Output the (x, y) coordinate of the center of the cell containing the given text.  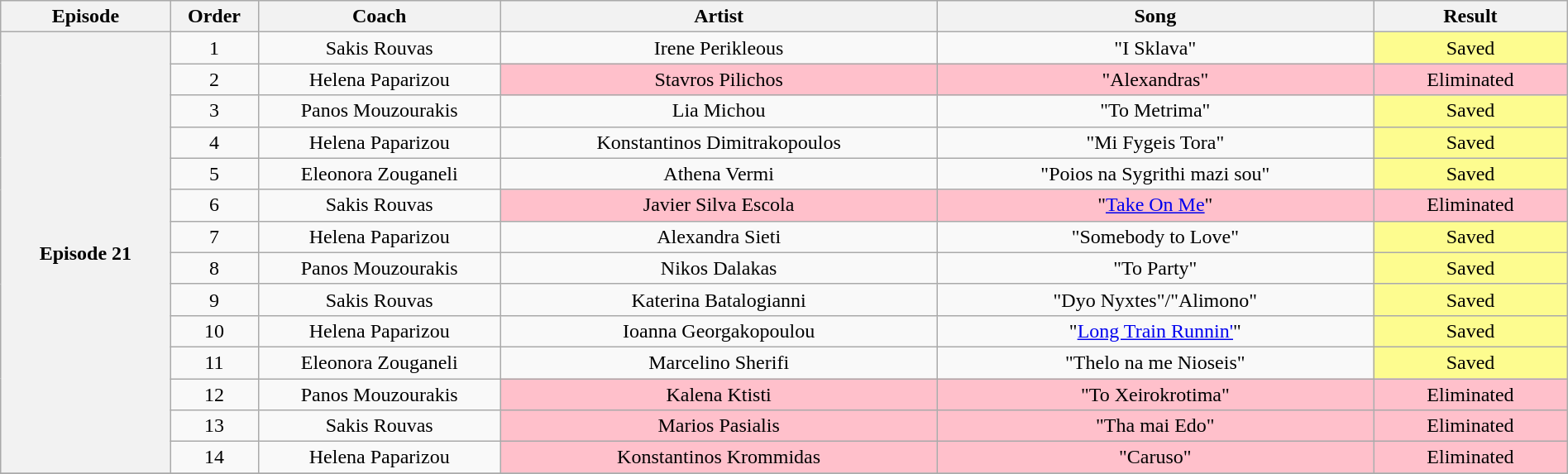
"Alexandras" (1155, 79)
"To Party" (1155, 268)
"To Xeirokrotima" (1155, 395)
6 (214, 205)
Marcelino Sherifi (719, 362)
"Caruso" (1155, 457)
11 (214, 362)
Irene Perikleous (719, 48)
Nikos Dalakas (719, 268)
Song (1155, 17)
Lia Michou (719, 111)
12 (214, 395)
14 (214, 457)
Konstantinos Krommidas (719, 457)
Kalena Ktisti (719, 395)
4 (214, 142)
Ioanna Georgakopoulou (719, 331)
"Long Train Runnin'" (1155, 331)
3 (214, 111)
Javier Silva Escola (719, 205)
"Take On Me" (1155, 205)
Result (1470, 17)
Marios Pasialis (719, 426)
"Dyo Nyxtes"/"Alimono" (1155, 299)
5 (214, 174)
Coach (379, 17)
Order (214, 17)
9 (214, 299)
"Somebody to Love" (1155, 237)
"To Metrima" (1155, 111)
Athena Vermi (719, 174)
2 (214, 79)
Konstantinos Dimitrakopoulos (719, 142)
Artist (719, 17)
Episode (86, 17)
Katerina Batalogianni (719, 299)
"I Sklava" (1155, 48)
"Mi Fygeis Tora" (1155, 142)
Episode 21 (86, 253)
Stavros Pilichos (719, 79)
"Thelo na me Nioseis" (1155, 362)
8 (214, 268)
"Poios na Sygrithi mazi sou" (1155, 174)
1 (214, 48)
10 (214, 331)
Alexandra Sieti (719, 237)
7 (214, 237)
13 (214, 426)
"Tha mai Edo" (1155, 426)
